Pinpoint the cell where the given text exists, returning its (x, y) midpoint coordinate. 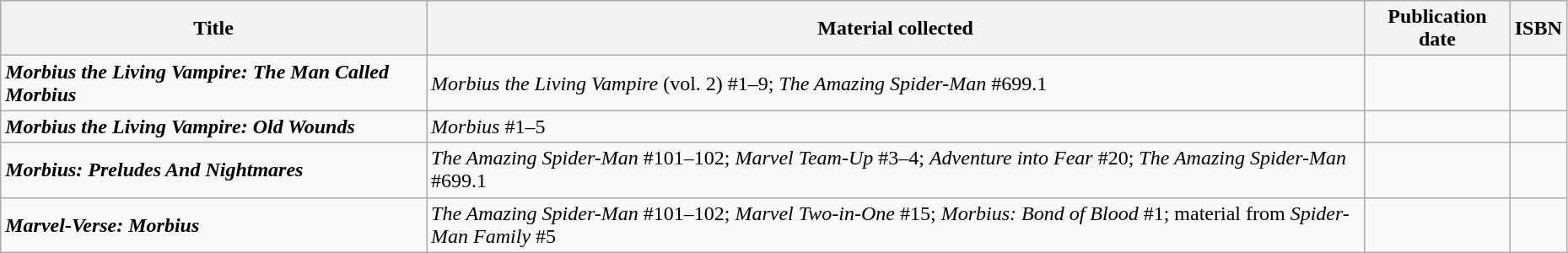
The Amazing Spider-Man #101–102; Marvel Team-Up #3–4; Adventure into Fear #20; The Amazing Spider-Man #699.1 (896, 170)
Title (214, 29)
The Amazing Spider-Man #101–102; Marvel Two-in-One #15; Morbius: Bond of Blood #1; material from Spider-Man Family #5 (896, 224)
ISBN (1538, 29)
Material collected (896, 29)
Publication date (1437, 29)
Morbius: Preludes And Nightmares (214, 170)
Morbius the Living Vampire (vol. 2) #1–9; The Amazing Spider-Man #699.1 (896, 83)
Morbius the Living Vampire: The Man Called Morbius (214, 83)
Marvel-Verse: Morbius (214, 224)
Morbius the Living Vampire: Old Wounds (214, 126)
Morbius #1–5 (896, 126)
